For the text-containing cell, return its midpoint in [X, Y] coordinate format. 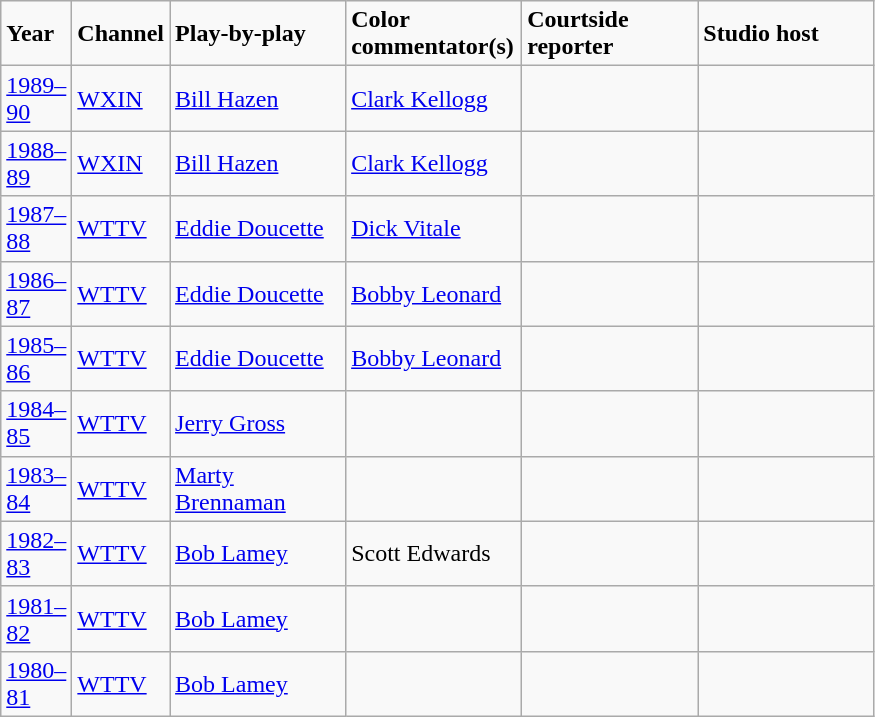
1982–83 [36, 554]
Scott Edwards [434, 554]
Play-by-play [258, 34]
Courtside reporter [610, 34]
1986–87 [36, 294]
1988–89 [36, 164]
Year [36, 34]
Studio host [786, 34]
1985–86 [36, 358]
Jerry Gross [258, 424]
1989–90 [36, 98]
1980–81 [36, 684]
Channel [121, 34]
Marty Brennaman [258, 488]
1981–82 [36, 618]
1984–85 [36, 424]
Color commentator(s) [434, 34]
Dick Vitale [434, 228]
1987–88 [36, 228]
1983–84 [36, 488]
